Detect which cell encompasses the target text, then output its (X, Y) center coordinate. 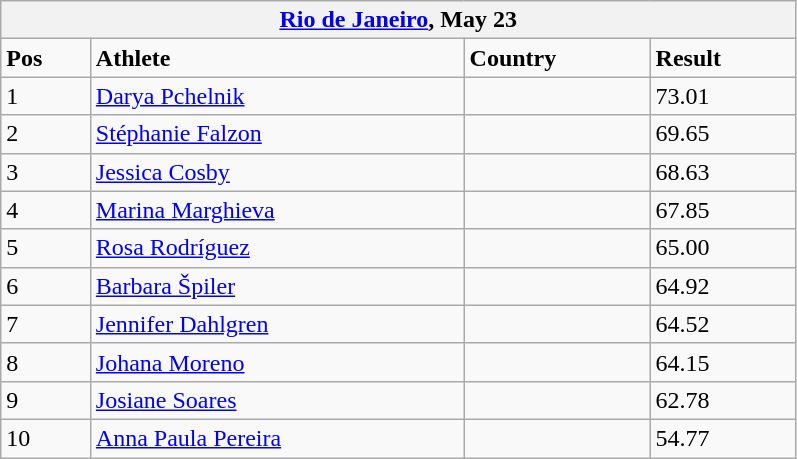
62.78 (722, 400)
5 (46, 248)
Country (557, 58)
Marina Marghieva (277, 210)
Johana Moreno (277, 362)
4 (46, 210)
Anna Paula Pereira (277, 438)
69.65 (722, 134)
10 (46, 438)
73.01 (722, 96)
Stéphanie Falzon (277, 134)
65.00 (722, 248)
Athlete (277, 58)
64.92 (722, 286)
Result (722, 58)
Jessica Cosby (277, 172)
Rio de Janeiro, May 23 (398, 20)
8 (46, 362)
Pos (46, 58)
Darya Pchelnik (277, 96)
54.77 (722, 438)
Josiane Soares (277, 400)
Rosa Rodríguez (277, 248)
7 (46, 324)
3 (46, 172)
64.52 (722, 324)
68.63 (722, 172)
67.85 (722, 210)
64.15 (722, 362)
2 (46, 134)
1 (46, 96)
Jennifer Dahlgren (277, 324)
9 (46, 400)
Barbara Špiler (277, 286)
6 (46, 286)
